Search for the cell housing the specified text and yield its [X, Y] center coordinate. 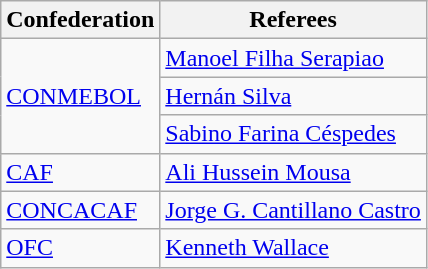
Kenneth Wallace [294, 248]
Hernán Silva [294, 96]
Manoel Filha Serapiao [294, 58]
Referees [294, 20]
Jorge G. Cantillano Castro [294, 210]
CONCACAF [80, 210]
Ali Hussein Mousa [294, 172]
CAF [80, 172]
Confederation [80, 20]
CONMEBOL [80, 96]
OFC [80, 248]
Sabino Farina Céspedes [294, 134]
